Capture the cell that displays the provided text and extract its (X, Y) central coordinate. 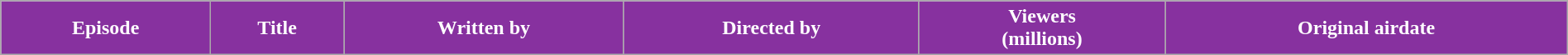
Original airdate (1366, 28)
Written by (485, 28)
Episode (106, 28)
Viewers(millions) (1042, 28)
Directed by (771, 28)
Title (278, 28)
